Scan for the cell matching the given text and deliver its [X, Y] coordinate at center. 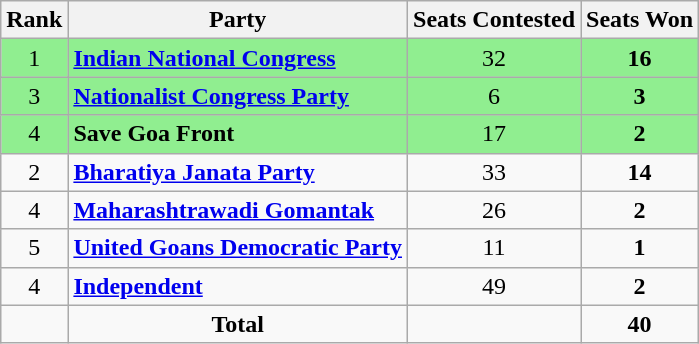
32 [494, 58]
United Goans Democratic Party [238, 248]
5 [34, 248]
Nationalist Congress Party [238, 96]
Rank [34, 20]
49 [494, 286]
16 [640, 58]
Save Goa Front [238, 134]
Maharashtrawadi Gomantak [238, 210]
40 [640, 324]
17 [494, 134]
Independent [238, 286]
Bharatiya Janata Party [238, 172]
11 [494, 248]
Indian National Congress [238, 58]
14 [640, 172]
33 [494, 172]
Seats Won [640, 20]
Seats Contested [494, 20]
26 [494, 210]
6 [494, 96]
Party [238, 20]
Total [238, 324]
